Find where the given text appears and provide that cell's center as (X, Y) coordinate. 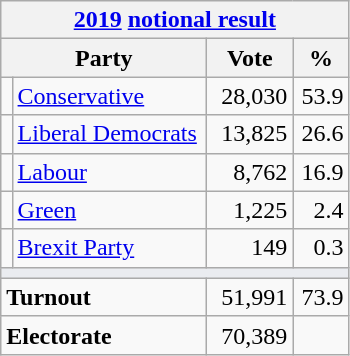
13,825 (250, 134)
16.9 (321, 172)
Party (104, 58)
2019 notional result (175, 20)
Conservative (110, 96)
Labour (110, 172)
% (321, 58)
53.9 (321, 96)
Electorate (104, 335)
73.9 (321, 297)
Liberal Democrats (110, 134)
26.6 (321, 134)
0.3 (321, 248)
Vote (250, 58)
28,030 (250, 96)
Brexit Party (110, 248)
Green (110, 210)
149 (250, 248)
1,225 (250, 210)
Turnout (104, 297)
2.4 (321, 210)
51,991 (250, 297)
8,762 (250, 172)
70,389 (250, 335)
